Identify which cell holds the provided text, then report its [x, y] central coordinate. 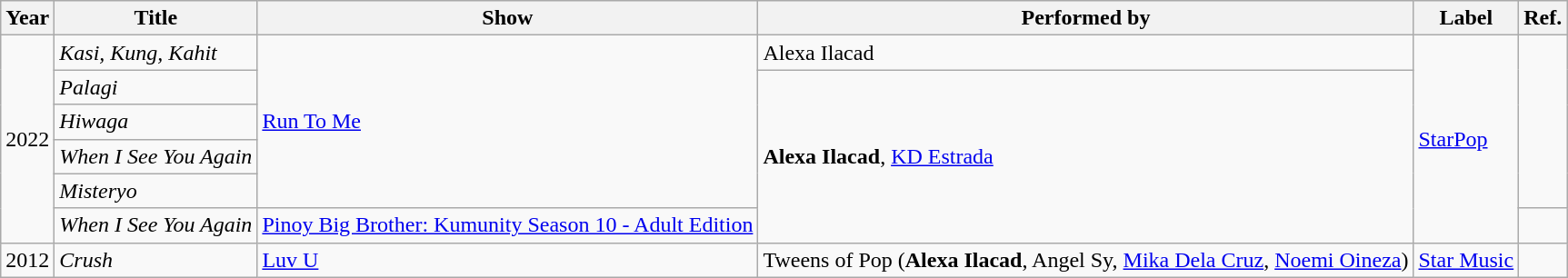
Luv U [507, 260]
Palagi [156, 87]
Performed by [1085, 18]
Crush [156, 260]
Year [27, 18]
Misteryo [156, 191]
Alexa Ilacad, KD Estrada [1085, 156]
Show [507, 18]
Ref. [1543, 18]
2022 [27, 139]
2012 [27, 260]
Hiwaga [156, 122]
StarPop [1466, 139]
Kasi, Kung, Kahit [156, 53]
Star Music [1466, 260]
Run To Me [507, 122]
Title [156, 18]
Tweens of Pop (Alexa Ilacad, Angel Sy, Mika Dela Cruz, Noemi Oineza) [1085, 260]
Label [1466, 18]
Alexa Ilacad [1085, 53]
Pinoy Big Brother: Kumunity Season 10 - Adult Edition [507, 225]
